Return [x, y] of the center of cell containing provided text 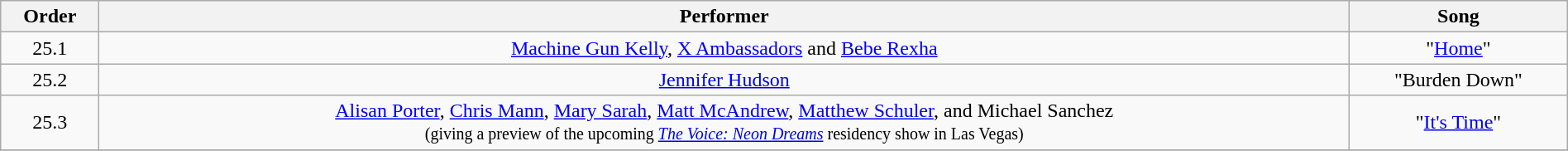
"It's Time" [1459, 123]
25.3 [50, 123]
25.1 [50, 48]
"Burden Down" [1459, 80]
Jennifer Hudson [724, 80]
Performer [724, 17]
Order [50, 17]
"Home" [1459, 48]
Machine Gun Kelly, X Ambassadors and Bebe Rexha [724, 48]
25.2 [50, 80]
Song [1459, 17]
